Detect which cell encompasses the target text, then output its [X, Y] center coordinate. 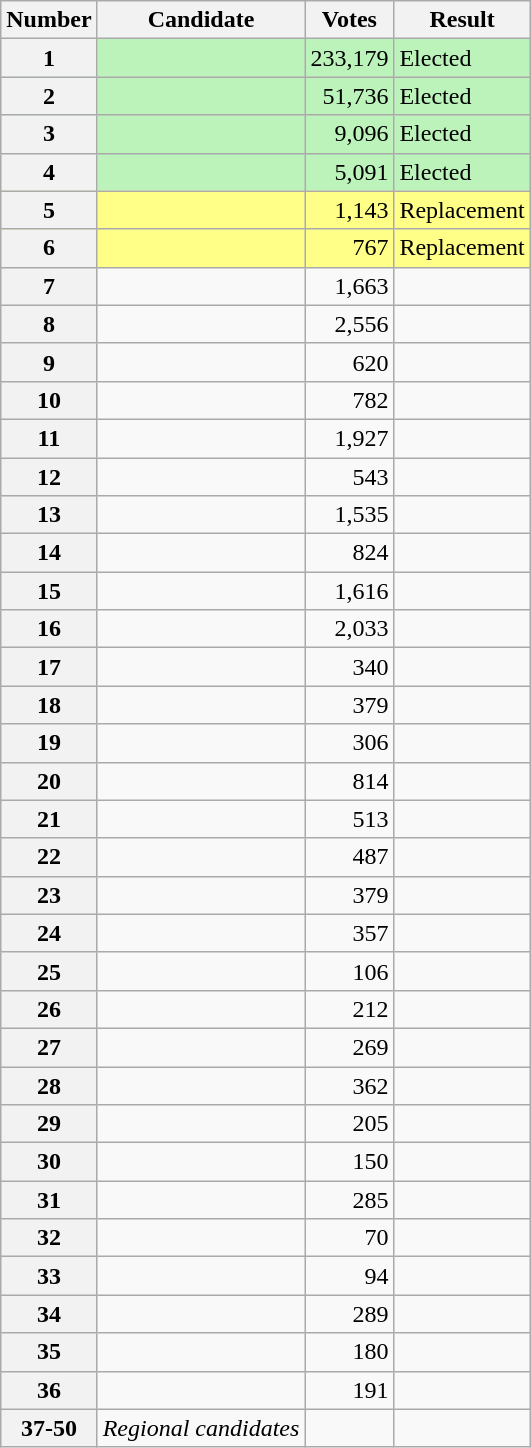
Candidate [201, 20]
212 [350, 1009]
289 [350, 1314]
2,556 [350, 324]
32 [49, 1238]
269 [350, 1047]
2 [49, 96]
3 [49, 134]
15 [49, 591]
8 [49, 324]
36 [49, 1390]
37-50 [49, 1428]
7 [49, 286]
Regional candidates [201, 1428]
Votes [350, 20]
9,096 [350, 134]
19 [49, 743]
20 [49, 781]
1,616 [350, 591]
31 [49, 1200]
Result [462, 20]
10 [49, 400]
487 [350, 857]
30 [49, 1162]
13 [49, 515]
362 [350, 1085]
Number [49, 20]
34 [49, 1314]
782 [350, 400]
12 [49, 477]
1,663 [350, 286]
1,535 [350, 515]
26 [49, 1009]
1,927 [350, 438]
23 [49, 895]
5 [49, 210]
543 [350, 477]
27 [49, 1047]
5,091 [350, 172]
9 [49, 362]
767 [350, 248]
205 [350, 1124]
18 [49, 705]
340 [350, 667]
21 [49, 819]
51,736 [350, 96]
28 [49, 1085]
14 [49, 553]
22 [49, 857]
6 [49, 248]
285 [350, 1200]
4 [49, 172]
150 [350, 1162]
1,143 [350, 210]
25 [49, 971]
106 [350, 971]
306 [350, 743]
233,179 [350, 58]
357 [350, 933]
24 [49, 933]
191 [350, 1390]
16 [49, 629]
513 [350, 819]
29 [49, 1124]
94 [350, 1276]
2,033 [350, 629]
33 [49, 1276]
35 [49, 1352]
620 [350, 362]
17 [49, 667]
814 [350, 781]
180 [350, 1352]
1 [49, 58]
11 [49, 438]
824 [350, 553]
70 [350, 1238]
